Extract the (x, y) coordinate from the center of the cell holding the provided text.  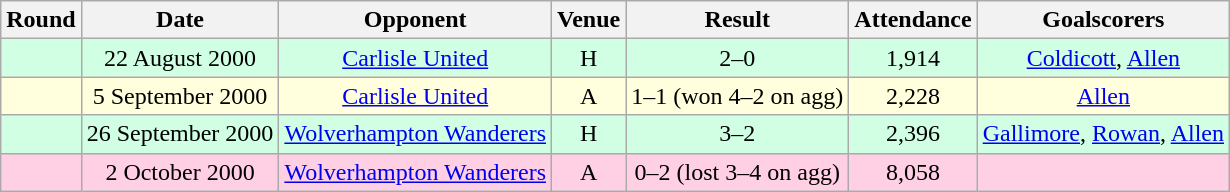
26 September 2000 (180, 134)
2,228 (913, 96)
Date (180, 20)
Opponent (416, 20)
8,058 (913, 172)
2,396 (913, 134)
1,914 (913, 58)
3–2 (738, 134)
Coldicott, Allen (1103, 58)
Goalscorers (1103, 20)
0–2 (lost 3–4 on agg) (738, 172)
Round (41, 20)
2 October 2000 (180, 172)
Result (738, 20)
Attendance (913, 20)
Venue (589, 20)
5 September 2000 (180, 96)
Gallimore, Rowan, Allen (1103, 134)
Allen (1103, 96)
1–1 (won 4–2 on agg) (738, 96)
2–0 (738, 58)
22 August 2000 (180, 58)
